Scan for the cell matching the given text and deliver its [X, Y] coordinate at center. 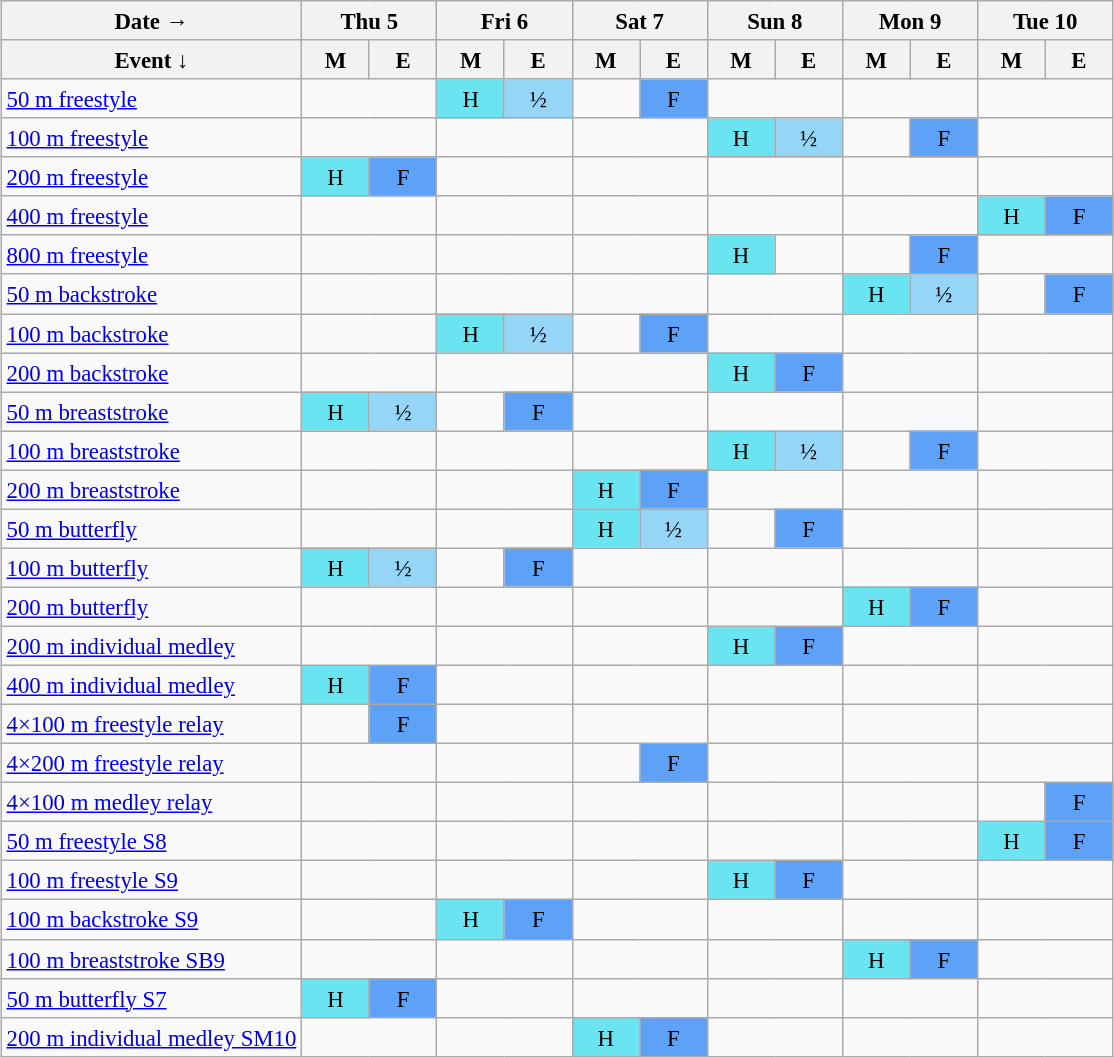
100 m breaststroke SB9 [151, 958]
100 m freestyle [151, 138]
200 m breaststroke [151, 490]
100 m breaststroke [151, 450]
4×200 m freestyle relay [151, 764]
200 m freestyle [151, 176]
200 m butterfly [151, 606]
4×100 m medley relay [151, 802]
800 m freestyle [151, 254]
Event ↓ [151, 60]
100 m backstroke [151, 334]
200 m individual medley SM10 [151, 1036]
50 m butterfly [151, 528]
50 m freestyle S8 [151, 842]
50 m breaststroke [151, 412]
200 m backstroke [151, 372]
400 m freestyle [151, 216]
50 m butterfly S7 [151, 998]
Date → [151, 20]
Tue 10 [1046, 20]
100 m backstroke S9 [151, 920]
100 m butterfly [151, 568]
4×100 m freestyle relay [151, 724]
50 m freestyle [151, 98]
400 m individual medley [151, 684]
Fri 6 [504, 20]
Mon 9 [910, 20]
200 m individual medley [151, 646]
Thu 5 [370, 20]
Sun 8 [774, 20]
Sat 7 [640, 20]
100 m freestyle S9 [151, 880]
50 m backstroke [151, 294]
